Identify which cell holds the provided text, then report its (X, Y) central coordinate. 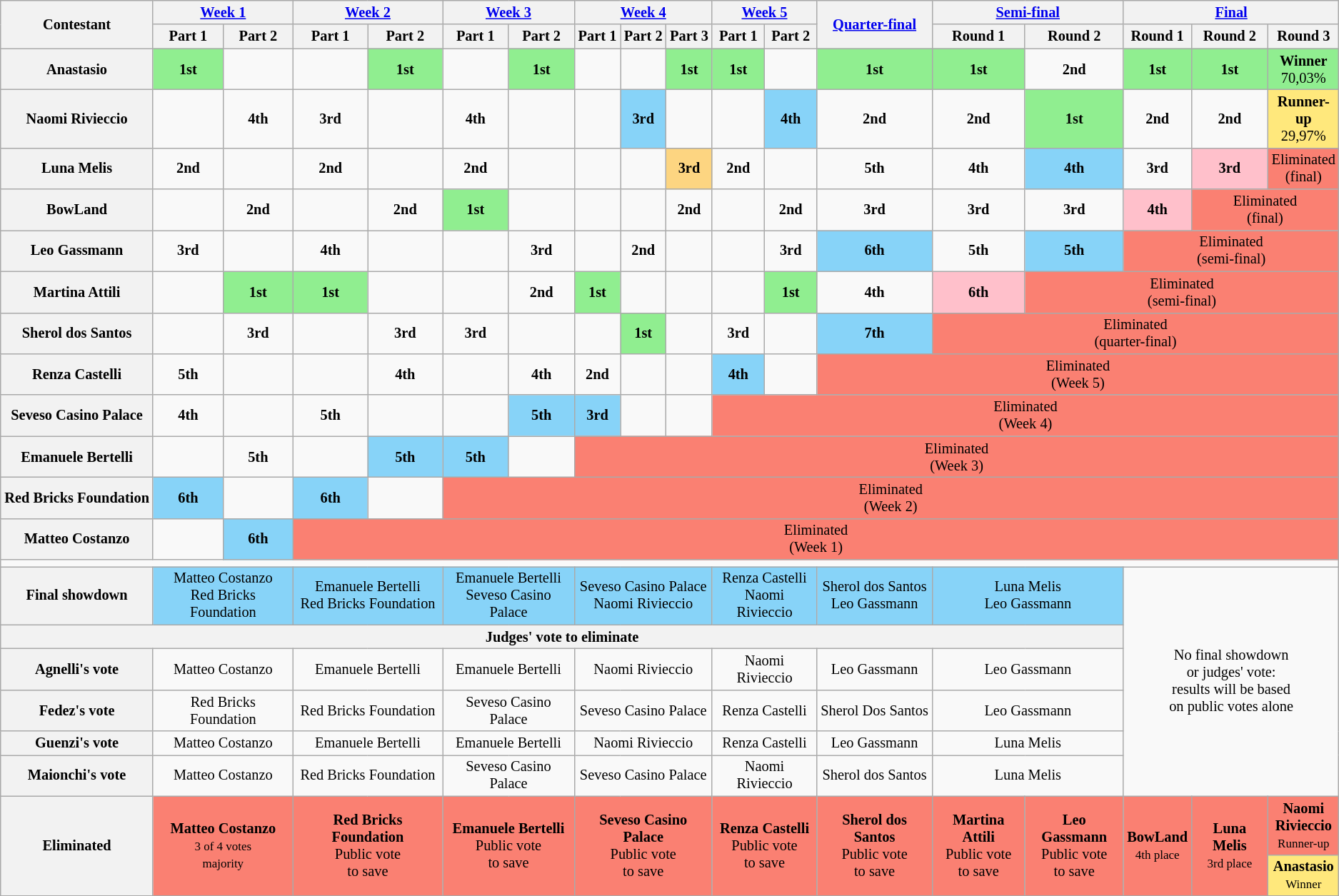
Seveso Casino PalacePublic voteto save (643, 845)
Winner70,03% (1304, 69)
Eliminated(Week 1) (816, 539)
Eliminated(quarter-final) (1135, 333)
Martina AttiliPublic voteto save (978, 845)
Fedez's vote (77, 710)
Eliminated(Week 2) (891, 498)
No final showdownor judges' vote:results will be basedon public votes alone (1231, 681)
BowLand (77, 210)
Sherol dos SantosLeo Gassmann (874, 595)
Week 4 (643, 12)
Eliminated(Week 5) (1078, 374)
Emanuele BertelliSeveso Casino Palace (508, 595)
Final showdown (77, 595)
Renza CastelliNaomi Rivieccio (764, 595)
BowLand4th place (1157, 845)
AnastasioWinner (1304, 875)
Naomi RivieccioRunner-up (1304, 825)
Eliminated (77, 845)
Matteo Costanzo3 of 4 votesmajority (223, 845)
Quarter-final (874, 24)
Luna Melis3rd place (1230, 845)
Week 5 (764, 12)
Luna MelisLeo Gassmann (1028, 595)
Week 2 (367, 12)
Leo GassmannPublic voteto save (1074, 845)
Semi-final (1028, 12)
7th (874, 333)
Contestant (77, 24)
Eliminated(Week 4) (1025, 416)
Maionchi's vote (77, 775)
Emanuele BertelliRed Bricks Foundation (367, 595)
Judges' vote to eliminate (563, 637)
Part 3 (689, 36)
Eliminated(Week 3) (957, 457)
Sherol Dos Santos (874, 710)
Round 3 (1304, 36)
Anastasio (77, 69)
Seveso Casino PalaceNaomi Rivieccio (643, 595)
Red Bricks FoundationPublic voteto save (367, 845)
Week 1 (223, 12)
Renza CastelliPublic voteto save (764, 845)
Sherol dos SantosPublic voteto save (874, 845)
Martina Attili (77, 292)
Guenzi's vote (77, 743)
Matteo CostanzoRed Bricks Foundation (223, 595)
Runner-up29,97% (1304, 119)
Agnelli's vote (77, 669)
Final (1231, 12)
Emanuele BertelliPublic voteto save (508, 845)
Week 3 (508, 12)
